Detect which cell encompasses the target text, then output its (X, Y) center coordinate. 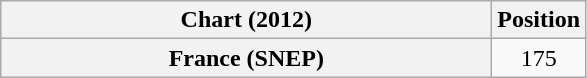
France (SNEP) (246, 58)
Chart (2012) (246, 20)
175 (539, 58)
Position (539, 20)
